Capture the cell that displays the provided text and extract its [x, y] central coordinate. 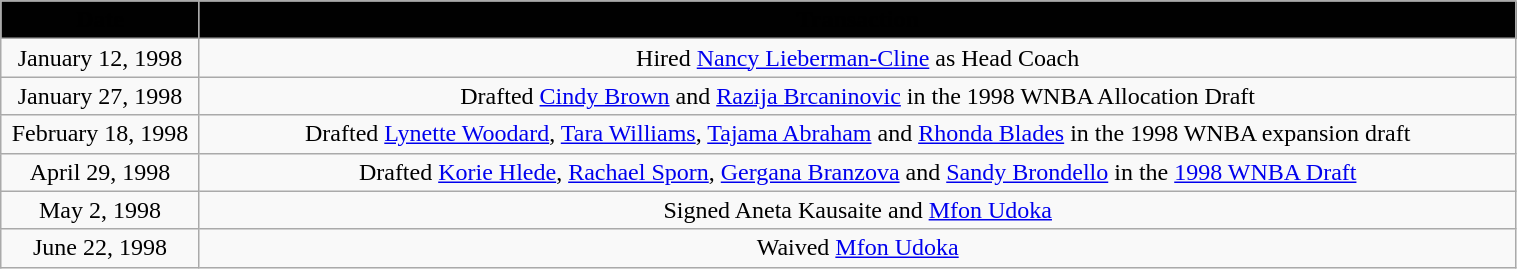
February 18, 1998 [100, 134]
January 27, 1998 [100, 96]
Hired Nancy Lieberman-Cline as Head Coach [858, 58]
Drafted Cindy Brown and Razija Brcaninovic in the 1998 WNBA Allocation Draft [858, 96]
Signed Aneta Kausaite and Mfon Udoka [858, 210]
May 2, 1998 [100, 210]
Waived Mfon Udoka [858, 248]
Drafted Lynette Woodard, Tara Williams, Tajama Abraham and Rhonda Blades in the 1998 WNBA expansion draft [858, 134]
Transaction [858, 20]
January 12, 1998 [100, 58]
April 29, 1998 [100, 172]
June 22, 1998 [100, 248]
Drafted Korie Hlede, Rachael Sporn, Gergana Branzova and Sandy Brondello in the 1998 WNBA Draft [858, 172]
Date [100, 20]
